Return the [x, y] coordinate for the center point of the cell that contains the specified text.  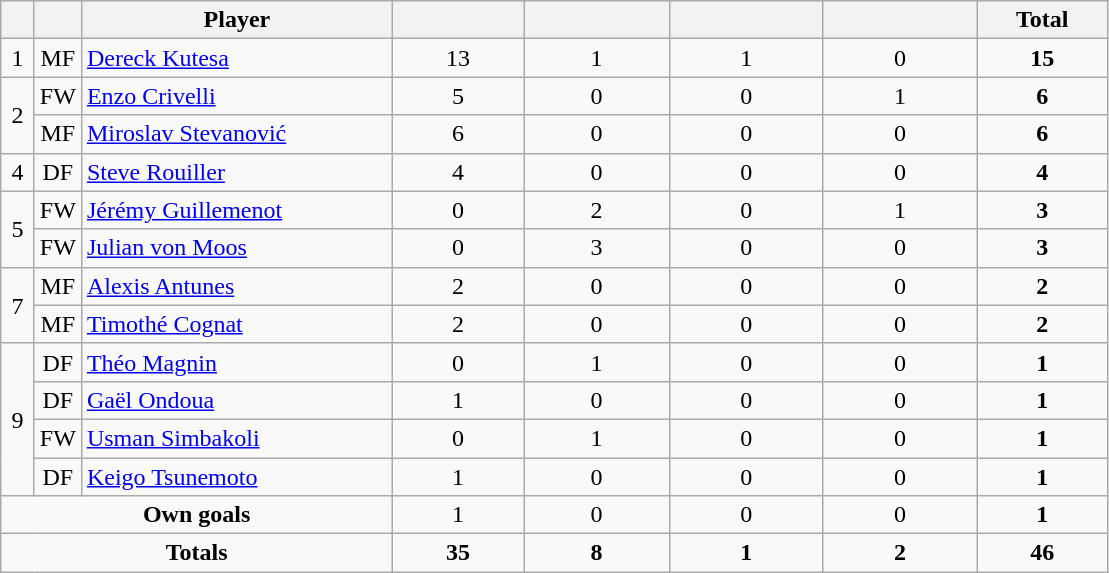
35 [458, 553]
Miroslav Stevanović [236, 134]
Gaël Ondoua [236, 400]
9 [18, 419]
Julian von Moos [236, 248]
13 [458, 58]
Total [1042, 20]
Keigo Tsunemoto [236, 477]
Alexis Antunes [236, 286]
8 [597, 553]
Totals [197, 553]
Théo Magnin [236, 362]
Steve Rouiller [236, 172]
Jérémy Guillemenot [236, 210]
7 [18, 305]
Player [236, 20]
Dereck Kutesa [236, 58]
Timothé Cognat [236, 324]
Usman Simbakoli [236, 438]
Enzo Crivelli [236, 96]
15 [1042, 58]
Own goals [197, 515]
46 [1042, 553]
